Find where the given text appears and provide that cell's center as [x, y] coordinate. 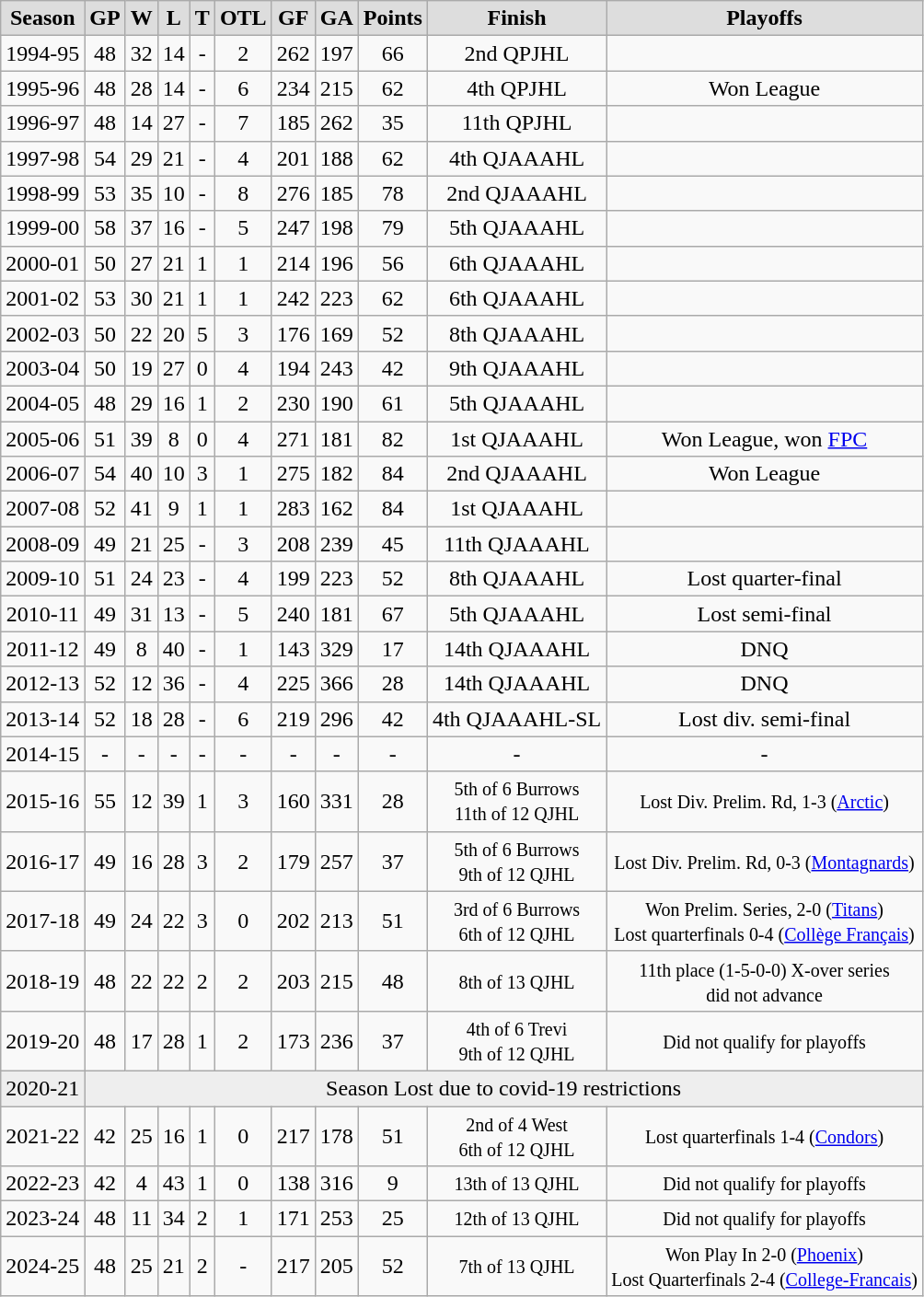
208 [293, 544]
230 [293, 403]
1995-96 [42, 88]
199 [293, 579]
67 [392, 614]
2003-04 [42, 368]
5th of 6 Burrows11th of 12 QJHL [516, 801]
2012-13 [42, 684]
2011-12 [42, 649]
2021-22 [42, 1136]
20 [173, 333]
9th QJAAAHL [516, 368]
32 [142, 53]
66 [392, 53]
2000-01 [42, 263]
2023-24 [42, 1219]
Lost quarterfinals 1-4 (Condors) [765, 1136]
2014-15 [42, 754]
2nd QPJHL [516, 53]
203 [293, 981]
190 [337, 403]
1994-95 [42, 53]
176 [293, 333]
239 [337, 544]
45 [392, 544]
79 [392, 228]
182 [337, 474]
202 [293, 921]
296 [337, 719]
GP [105, 18]
2018-19 [42, 981]
Season [42, 18]
271 [293, 439]
8th of 13 QJHL [516, 981]
143 [293, 649]
2010-11 [42, 614]
196 [337, 263]
2008-09 [42, 544]
329 [337, 649]
247 [293, 228]
2017-18 [42, 921]
219 [293, 719]
78 [392, 193]
2019-20 [42, 1040]
36 [173, 684]
236 [337, 1040]
2022-23 [42, 1184]
11 [142, 1219]
41 [142, 509]
2024-25 [42, 1267]
58 [105, 228]
4th of 6 Trevi9th of 12 QJHL [516, 1040]
55 [105, 801]
316 [337, 1184]
169 [337, 333]
Lost semi-final [765, 614]
W [142, 18]
276 [293, 193]
257 [337, 862]
2020-21 [42, 1088]
5th of 6 Burrows9th of 12 QJHL [516, 862]
Lost div. semi-final [765, 719]
201 [293, 158]
243 [337, 368]
61 [392, 403]
11th QJAAAHL [516, 544]
197 [337, 53]
Won Prelim. Series, 2-0 (Titans)Lost quarterfinals 0-4 (Collège Français) [765, 921]
2007-08 [42, 509]
138 [293, 1184]
7 [243, 123]
43 [173, 1184]
Lost Div. Prelim. Rd, 0-3 (Montagnards) [765, 862]
Won League, won FPC [765, 439]
OTL [243, 18]
275 [293, 474]
2002-03 [42, 333]
240 [293, 614]
4th QPJHL [516, 88]
2001-02 [42, 298]
205 [337, 1267]
234 [293, 88]
82 [392, 439]
19 [142, 368]
11th QPJHL [516, 123]
162 [337, 509]
2013-14 [42, 719]
30 [142, 298]
179 [293, 862]
331 [337, 801]
3rd of 6 Burrows6th of 12 QJHL [516, 921]
Finish [516, 18]
31 [142, 614]
Won Play In 2-0 (Phoenix)Lost Quarterfinals 2-4 (College-Francais) [765, 1267]
253 [337, 1219]
178 [337, 1136]
1999-00 [42, 228]
2005-06 [42, 439]
2016-17 [42, 862]
23 [173, 579]
34 [173, 1219]
13th of 13 QJHL [516, 1184]
213 [337, 921]
242 [293, 298]
Lost Div. Prelim. Rd, 1-3 (Arctic) [765, 801]
Points [392, 18]
56 [392, 263]
188 [337, 158]
GA [337, 18]
225 [293, 684]
194 [293, 368]
13 [173, 614]
1998-99 [42, 193]
GF [293, 18]
12th of 13 QJHL [516, 1219]
283 [293, 509]
2nd of 4 West6th of 12 QJHL [516, 1136]
171 [293, 1219]
173 [293, 1040]
214 [293, 263]
7th of 13 QJHL [516, 1267]
T [202, 18]
366 [337, 684]
11th place (1-5-0-0) X-over seriesdid not advance [765, 981]
2009-10 [42, 579]
2006-07 [42, 474]
Lost quarter-final [765, 579]
198 [337, 228]
1997-98 [42, 158]
1996-97 [42, 123]
4th QJAAAHL [516, 158]
Playoffs [765, 18]
2015-16 [42, 801]
160 [293, 801]
Season Lost due to covid-19 restrictions [504, 1088]
18 [142, 719]
4th QJAAAHL-SL [516, 719]
L [173, 18]
2004-05 [42, 403]
